Pinpoint the cell where the given text exists, returning its [X, Y] midpoint coordinate. 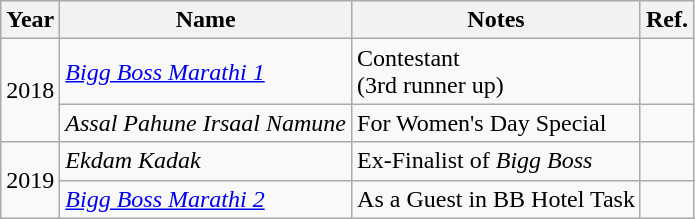
2019 [30, 180]
Year [30, 20]
As a Guest in BB Hotel Task [496, 199]
Contestant(3rd runner up) [496, 72]
Ref. [666, 20]
Bigg Boss Marathi 1 [206, 72]
2018 [30, 90]
Assal Pahune Irsaal Namune [206, 123]
Ekdam Kadak [206, 161]
Ex-Finalist of Bigg Boss [496, 161]
Name [206, 20]
For Women's Day Special [496, 123]
Bigg Boss Marathi 2 [206, 199]
Notes [496, 20]
